Detect which cell encompasses the target text, then output its (X, Y) center coordinate. 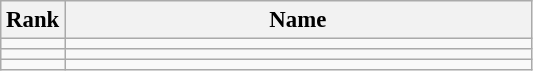
Rank (33, 20)
Name (298, 20)
